Extract the (X, Y) coordinate from the center of the cell holding the provided text.  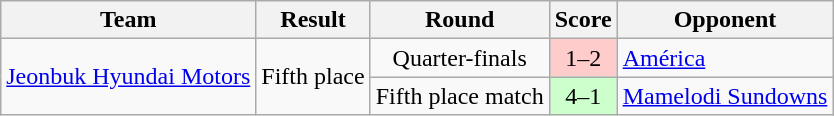
4–1 (583, 96)
Fifth place match (460, 96)
Result (313, 20)
Quarter-finals (460, 58)
Team (128, 20)
Opponent (725, 20)
Fifth place (313, 77)
América (725, 58)
Round (460, 20)
Jeonbuk Hyundai Motors (128, 77)
1–2 (583, 58)
Mamelodi Sundowns (725, 96)
Score (583, 20)
